Find where the given text appears and provide that cell's center as [X, Y] coordinate. 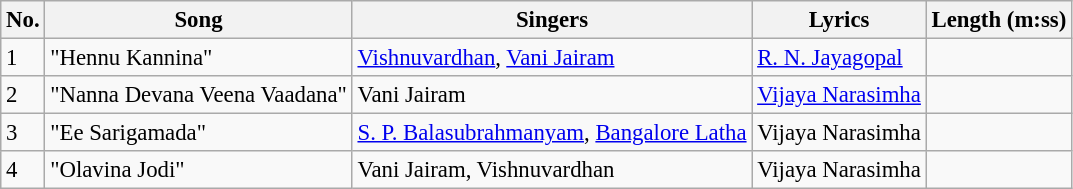
2 [23, 95]
"Olavina Jodi" [198, 170]
Song [198, 20]
1 [23, 58]
"Hennu Kannina" [198, 58]
"Ee Sarigamada" [198, 133]
R. N. Jayagopal [839, 58]
Lyrics [839, 20]
"Nanna Devana Veena Vaadana" [198, 95]
Singers [552, 20]
3 [23, 133]
No. [23, 20]
Vishnuvardhan, Vani Jairam [552, 58]
4 [23, 170]
S. P. Balasubrahmanyam, Bangalore Latha [552, 133]
Vani Jairam [552, 95]
Length (m:ss) [998, 20]
Vani Jairam, Vishnuvardhan [552, 170]
